Detect which cell encompasses the target text, then output its [x, y] center coordinate. 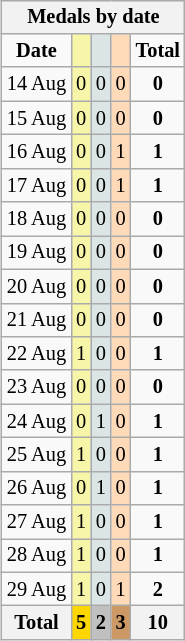
14 Aug [36, 84]
Date [36, 51]
17 Aug [36, 185]
16 Aug [36, 152]
21 Aug [36, 320]
29 Aug [36, 589]
18 Aug [36, 219]
19 Aug [36, 253]
15 Aug [36, 118]
28 Aug [36, 556]
22 Aug [36, 354]
3 [121, 623]
10 [158, 623]
24 Aug [36, 421]
5 [81, 623]
20 Aug [36, 286]
25 Aug [36, 455]
Medals by date [94, 17]
23 Aug [36, 387]
27 Aug [36, 522]
26 Aug [36, 488]
